Return (x, y) of the center of cell containing provided text 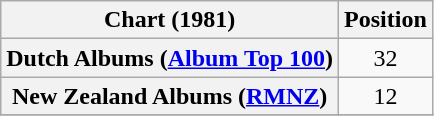
32 (386, 58)
Dutch Albums (Album Top 100) (170, 58)
New Zealand Albums (RMNZ) (170, 96)
Position (386, 20)
Chart (1981) (170, 20)
12 (386, 96)
